Determine the (X, Y) coordinate at the center of the cell enclosing the given text.  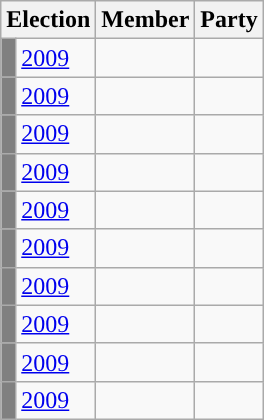
Party (229, 20)
Member (146, 20)
Election (48, 20)
